Search for the cell housing the specified text and yield its (X, Y) center coordinate. 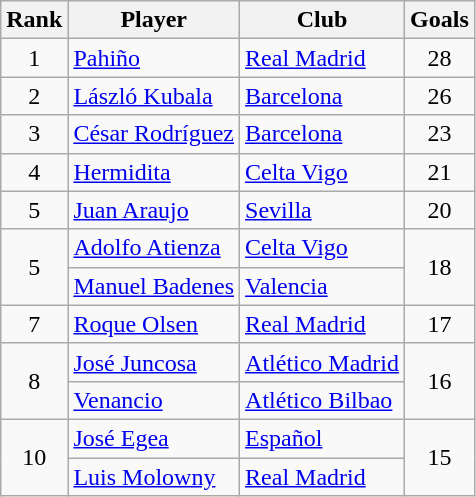
23 (440, 134)
Luis Molowny (154, 477)
José Egea (154, 438)
Atlético Madrid (322, 362)
17 (440, 324)
2 (34, 96)
Venancio (154, 400)
Pahiño (154, 58)
José Juncosa (154, 362)
15 (440, 457)
1 (34, 58)
20 (440, 210)
Roque Olsen (154, 324)
4 (34, 172)
7 (34, 324)
8 (34, 381)
Atlético Bilbao (322, 400)
Manuel Badenes (154, 286)
16 (440, 381)
Sevilla (322, 210)
Adolfo Atienza (154, 248)
Hermidita (154, 172)
21 (440, 172)
Valencia (322, 286)
26 (440, 96)
28 (440, 58)
3 (34, 134)
18 (440, 267)
László Kubala (154, 96)
Juan Araujo (154, 210)
Club (322, 20)
Goals (440, 20)
Player (154, 20)
Español (322, 438)
10 (34, 457)
Rank (34, 20)
César Rodríguez (154, 134)
